Scan for the cell matching the given text and deliver its (x, y) coordinate at center. 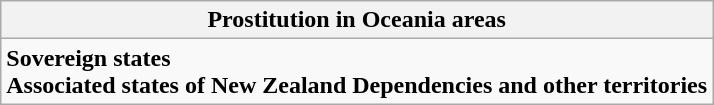
Prostitution in Oceania areas (357, 20)
Sovereign states Associated states of New Zealand Dependencies and other territories (357, 72)
